Locate the cell with the specified text and output its (X, Y) center coordinate. 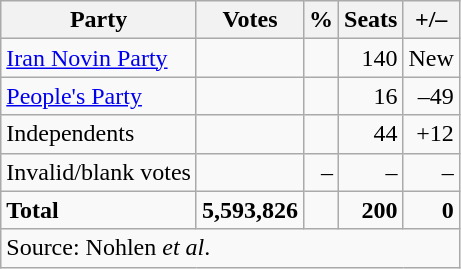
Votes (250, 20)
Seats (371, 20)
140 (371, 58)
16 (371, 96)
Invalid/blank votes (99, 172)
Party (99, 20)
+12 (431, 134)
Total (99, 210)
Iran Novin Party (99, 58)
People's Party (99, 96)
200 (371, 210)
+/– (431, 20)
Independents (99, 134)
New (431, 58)
5,593,826 (250, 210)
–49 (431, 96)
0 (431, 210)
44 (371, 134)
% (322, 20)
Source: Nohlen et al. (230, 248)
